Locate the cell with the specified text and output its (x, y) center coordinate. 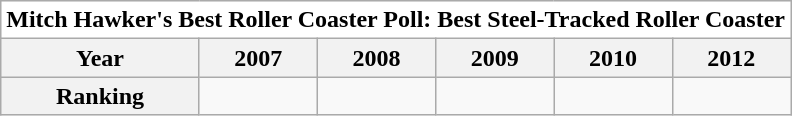
Year (100, 58)
Ranking (100, 96)
Mitch Hawker's Best Roller Coaster Poll: Best Steel-Tracked Roller Coaster (396, 20)
2007 (258, 58)
2009 (495, 58)
2010 (613, 58)
2008 (376, 58)
2012 (731, 58)
